Capture the cell that displays the provided text and extract its [X, Y] central coordinate. 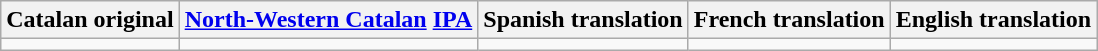
North-Western Catalan IPA [328, 20]
English translation [993, 20]
Spanish translation [583, 20]
French translation [789, 20]
Catalan original [90, 20]
